Return [X, Y] of the center of cell containing provided text 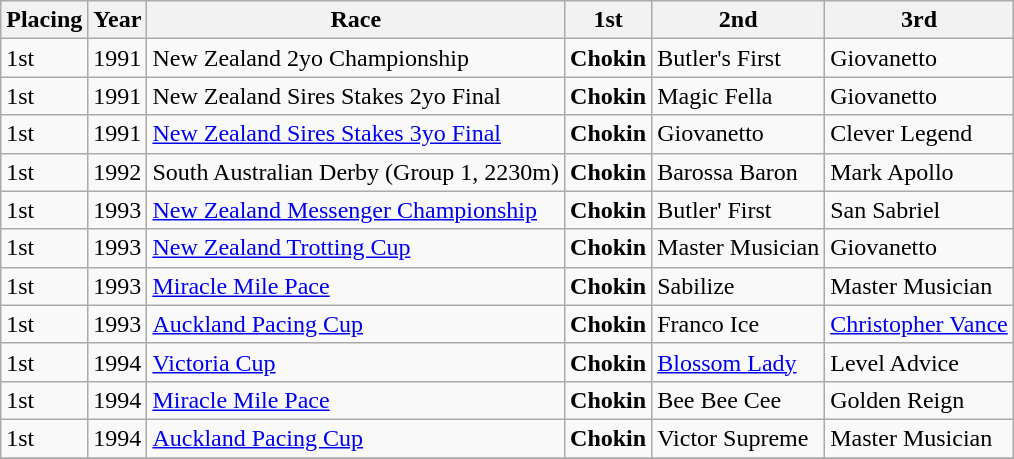
3rd [920, 20]
Magic Fella [738, 96]
New Zealand 2yo Championship [356, 58]
Race [356, 20]
Butler's First [738, 58]
Year [118, 20]
Clever Legend [920, 134]
San Sabriel [920, 210]
1992 [118, 172]
Victoria Cup [356, 362]
Butler' First [738, 210]
Barossa Baron [738, 172]
Christopher Vance [920, 324]
Level Advice [920, 362]
Golden Reign [920, 400]
Blossom Lady [738, 362]
Mark Apollo [920, 172]
Sabilize [738, 286]
Franco Ice [738, 324]
New Zealand Sires Stakes 3yo Final [356, 134]
2nd [738, 20]
South Australian Derby (Group 1, 2230m) [356, 172]
Bee Bee Cee [738, 400]
Placing [44, 20]
Victor Supreme [738, 438]
New Zealand Trotting Cup [356, 248]
New Zealand Sires Stakes 2yo Final [356, 96]
New Zealand Messenger Championship [356, 210]
